Provide the [x, y] coordinate of the cell's center where the given text is located.  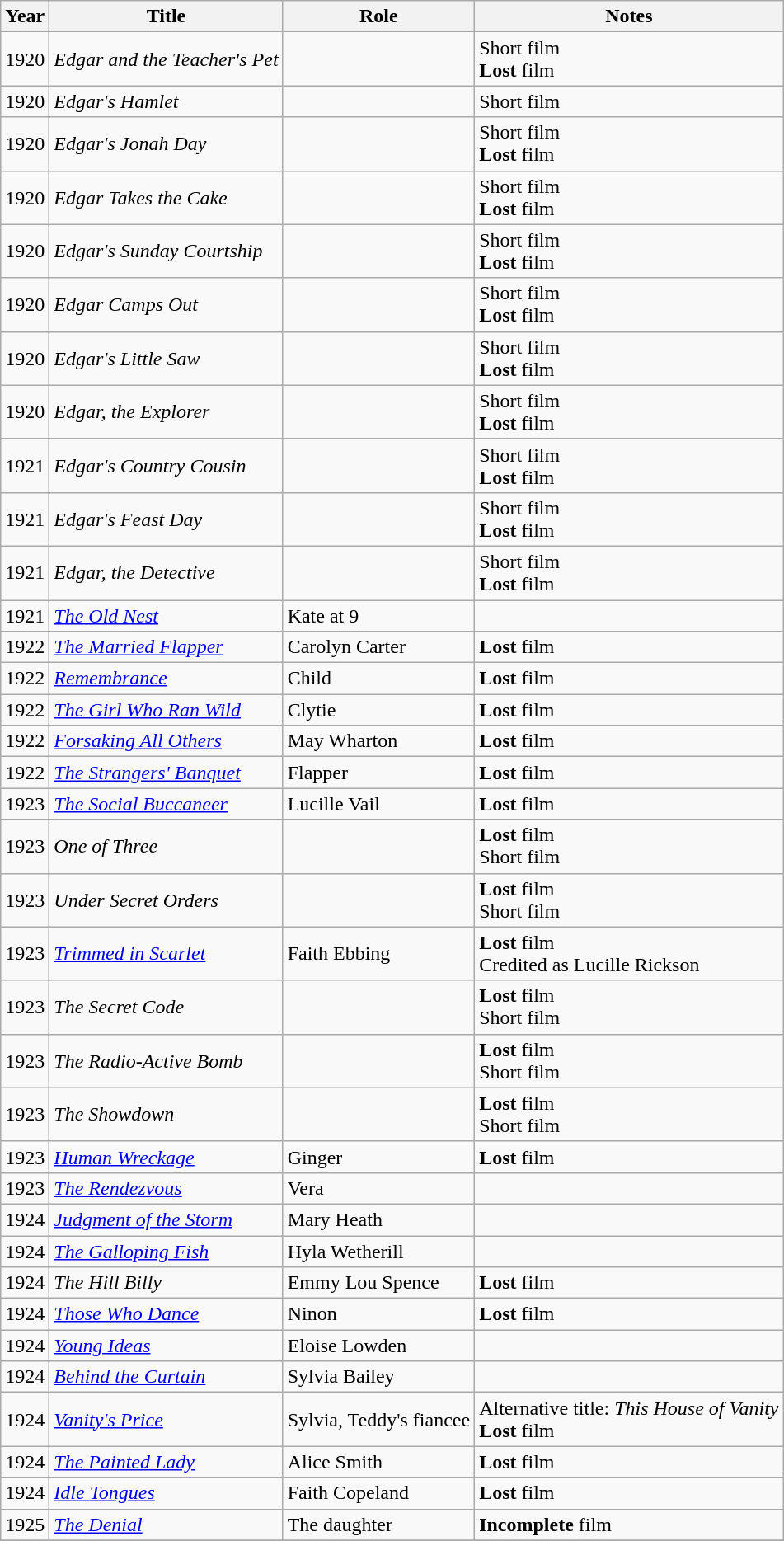
The Galloping Fish [167, 1251]
1925 [25, 1525]
Faith Copeland [379, 1493]
Year [25, 16]
Edgar's Little Saw [167, 358]
Edgar's Hamlet [167, 101]
Behind the Curtain [167, 1377]
Hyla Wetherill [379, 1251]
Notes [629, 16]
Edgar Camps Out [167, 305]
Trimmed in Scarlet [167, 953]
Remembrance [167, 679]
Edgar's Sunday Courtship [167, 251]
Lost filmCredited as Lucille Rickson [629, 953]
Forsaking All Others [167, 741]
May Wharton [379, 741]
The Rendezvous [167, 1188]
Flapper [379, 773]
Idle Tongues [167, 1493]
Faith Ebbing [379, 953]
Eloise Lowden [379, 1346]
Edgar, the Detective [167, 572]
The Denial [167, 1525]
Sylvia Bailey [379, 1377]
Role [379, 16]
Ninon [379, 1314]
Edgar Takes the Cake [167, 198]
The Hill Billy [167, 1283]
Clytie [379, 710]
Title [167, 16]
Edgar, the Explorer [167, 412]
Alternative title: This House of Vanity Lost film [629, 1420]
Under Secret Orders [167, 900]
Emmy Lou Spence [379, 1283]
Those Who Dance [167, 1314]
The Strangers' Banquet [167, 773]
The Girl Who Ran Wild [167, 710]
Edgar's Feast Day [167, 519]
The Secret Code [167, 1008]
The Showdown [167, 1115]
Human Wreckage [167, 1157]
Ginger [379, 1157]
Alice Smith [379, 1462]
One of Three [167, 846]
Edgar's Jonah Day [167, 143]
The Painted Lady [167, 1462]
Short film [629, 101]
Edgar's Country Cousin [167, 465]
The Radio-Active Bomb [167, 1060]
Carolyn Carter [379, 647]
Mary Heath [379, 1219]
Child [379, 679]
Sylvia, Teddy's fiancee [379, 1420]
The Old Nest [167, 616]
The Social Buccaneer [167, 804]
Vanity's Price [167, 1420]
Incomplete film [629, 1525]
The daughter [379, 1525]
The Married Flapper [167, 647]
Judgment of the Storm [167, 1219]
Kate at 9 [379, 616]
Lucille Vail [379, 804]
Vera [379, 1188]
Edgar and the Teacher's Pet [167, 59]
Young Ideas [167, 1346]
